Provide the [x, y] coordinate of the cell's center where the given text is located.  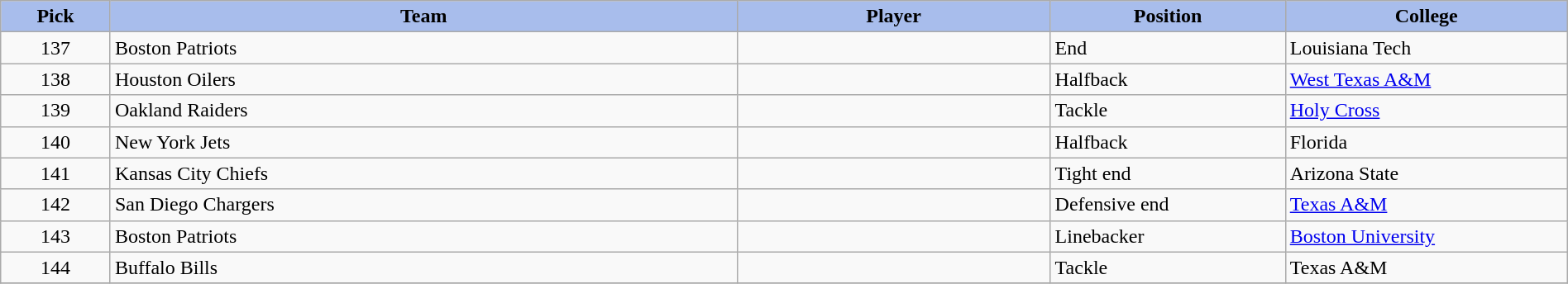
137 [56, 48]
139 [56, 111]
Buffalo Bills [423, 267]
Player [893, 17]
142 [56, 205]
Oakland Raiders [423, 111]
College [1426, 17]
140 [56, 142]
Position [1168, 17]
Kansas City Chiefs [423, 173]
Louisiana Tech [1426, 48]
144 [56, 267]
Holy Cross [1426, 111]
Pick [56, 17]
143 [56, 236]
Florida [1426, 142]
Boston University [1426, 236]
West Texas A&M [1426, 79]
138 [56, 79]
Team [423, 17]
141 [56, 173]
Arizona State [1426, 173]
Linebacker [1168, 236]
Tight end [1168, 173]
End [1168, 48]
New York Jets [423, 142]
Defensive end [1168, 205]
Houston Oilers [423, 79]
San Diego Chargers [423, 205]
